Extract the [x, y] coordinate from the center of the cell holding the provided text.  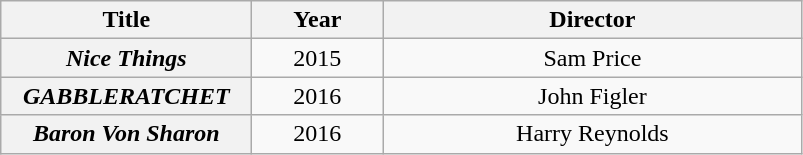
John Figler [592, 96]
Nice Things [126, 58]
Title [126, 20]
2015 [318, 58]
Sam Price [592, 58]
GABBLERATCHET [126, 96]
Harry Reynolds [592, 134]
Director [592, 20]
Baron Von Sharon [126, 134]
Year [318, 20]
